For the text-containing cell, return its midpoint in (x, y) coordinate format. 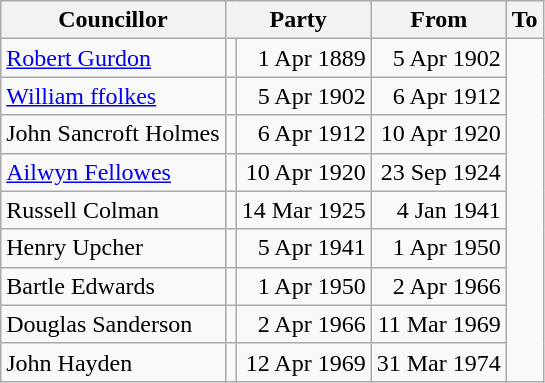
William ffolkes (113, 96)
4 Jan 1941 (438, 210)
To (524, 20)
11 Mar 1969 (438, 324)
14 Mar 1925 (304, 210)
Russell Colman (113, 210)
John Sancroft Holmes (113, 134)
31 Mar 1974 (438, 362)
Robert Gurdon (113, 58)
1 Apr 1889 (304, 58)
Councillor (113, 20)
From (438, 20)
12 Apr 1969 (304, 362)
5 Apr 1941 (304, 248)
Douglas Sanderson (113, 324)
Bartle Edwards (113, 286)
23 Sep 1924 (438, 172)
Henry Upcher (113, 248)
John Hayden (113, 362)
Party (298, 20)
Ailwyn Fellowes (113, 172)
